Capture the cell that displays the provided text and extract its (x, y) central coordinate. 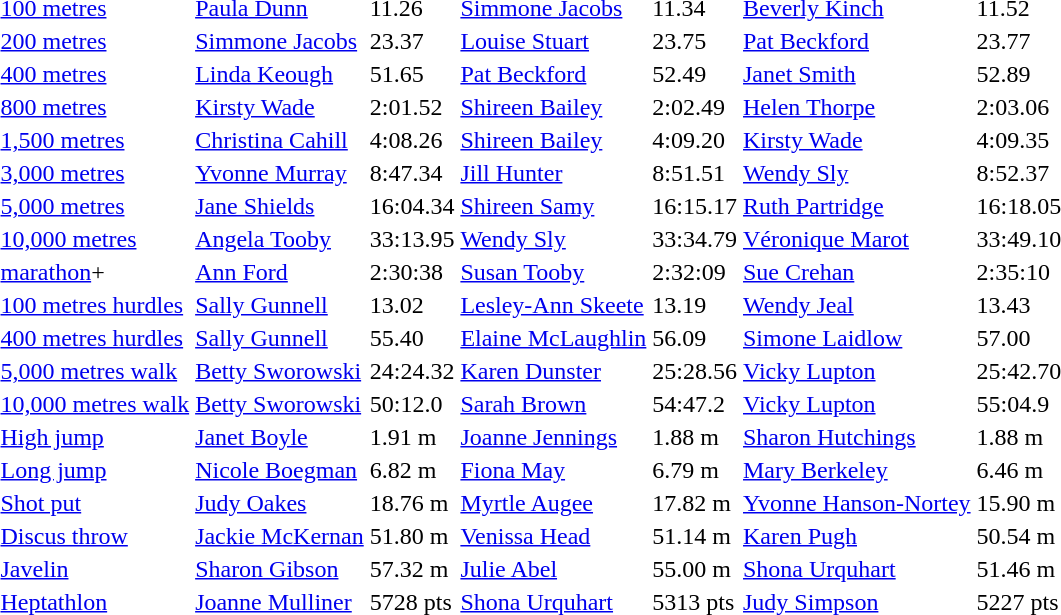
Yvonne Murray (280, 173)
Joanne Jennings (554, 437)
Véronique Marot (858, 239)
2:30:38 (412, 272)
Janet Smith (858, 74)
2:02.49 (695, 107)
Simone Laidlow (858, 338)
54:47.2 (695, 404)
Lesley-Ann Skeete (554, 305)
Susan Tooby (554, 272)
2:32:09 (695, 272)
55.40 (412, 338)
Venissa Head (554, 536)
33:34.79 (695, 239)
Elaine McLaughlin (554, 338)
Karen Pugh (858, 536)
Jill Hunter (554, 173)
18.76 m (412, 503)
Ruth Partridge (858, 206)
Angela Tooby (280, 239)
13.19 (695, 305)
6.79 m (695, 470)
Nicole Boegman (280, 470)
52.49 (695, 74)
Helen Thorpe (858, 107)
16:04.34 (412, 206)
25:28.56 (695, 371)
56.09 (695, 338)
1.88 m (695, 437)
1.91 m (412, 437)
4:08.26 (412, 140)
24:24.32 (412, 371)
Shireen Samy (554, 206)
16:15.17 (695, 206)
50:12.0 (412, 404)
Sue Crehan (858, 272)
Myrtle Augee (554, 503)
51.14 m (695, 536)
Karen Dunster (554, 371)
55.00 m (695, 569)
8:47.34 (412, 173)
17.82 m (695, 503)
Fiona May (554, 470)
Jackie McKernan (280, 536)
4:09.20 (695, 140)
Mary Berkeley (858, 470)
Janet Boyle (280, 437)
51.65 (412, 74)
33:13.95 (412, 239)
Ann Ford (280, 272)
Shona Urquhart (858, 569)
Julie Abel (554, 569)
Christina Cahill (280, 140)
23.37 (412, 41)
Linda Keough (280, 74)
Sharon Hutchings (858, 437)
2:01.52 (412, 107)
Sarah Brown (554, 404)
57.32 m (412, 569)
13.02 (412, 305)
6.82 m (412, 470)
Simmone Jacobs (280, 41)
Louise Stuart (554, 41)
8:51.51 (695, 173)
23.75 (695, 41)
Wendy Jeal (858, 305)
Judy Oakes (280, 503)
Yvonne Hanson-Nortey (858, 503)
Jane Shields (280, 206)
51.80 m (412, 536)
Sharon Gibson (280, 569)
